Identify which cell holds the provided text, then report its [X, Y] central coordinate. 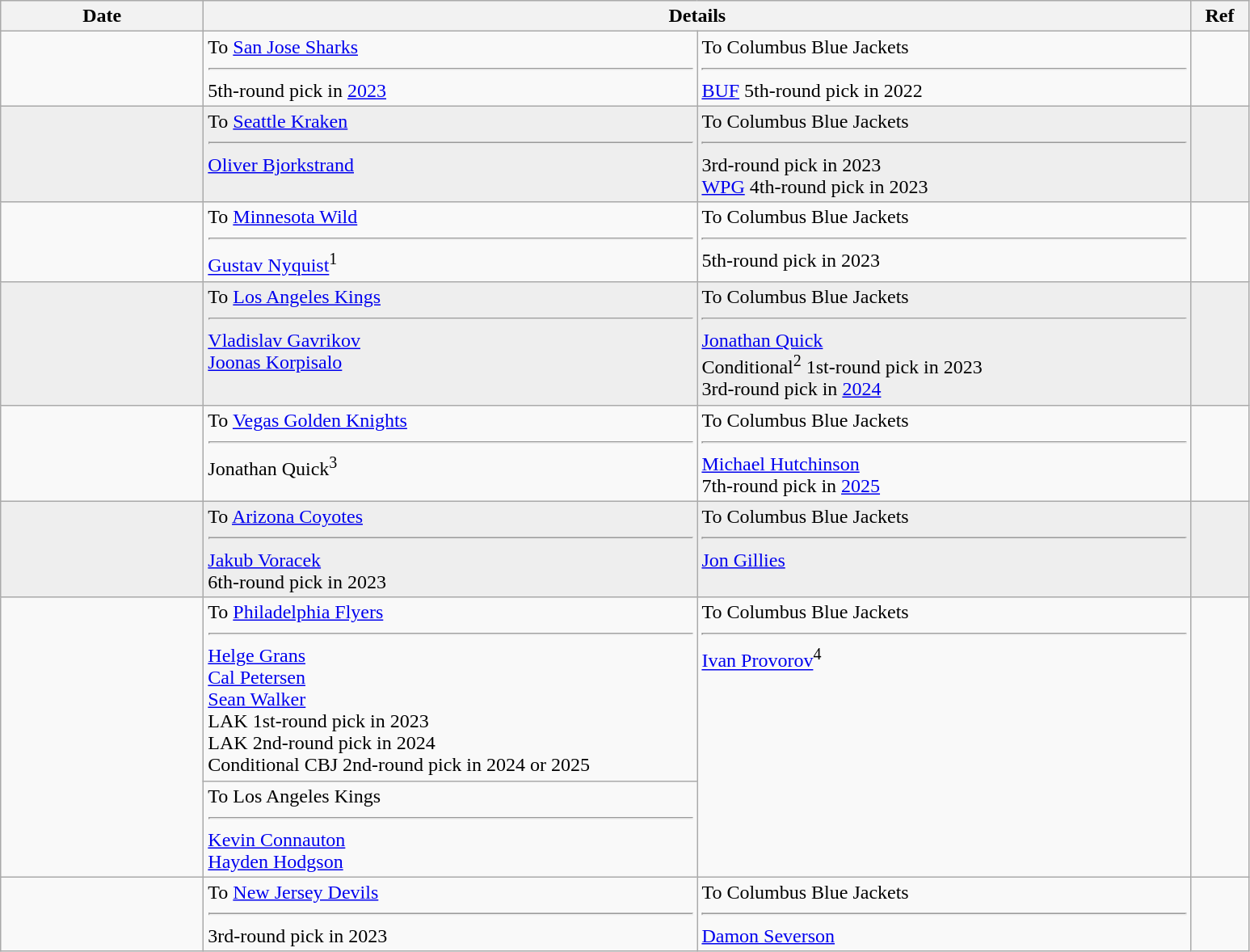
To Los Angeles KingsKevin ConnautonHayden Hodgson [451, 829]
Ref [1220, 16]
To Columbus Blue JacketsDamon Severson [944, 914]
To Seattle KrakenOliver Bjorkstrand [451, 154]
To Columbus Blue Jackets5th-round pick in 2023 [944, 242]
To Columbus Blue JacketsJon Gillies [944, 550]
To Minnesota WildGustav Nyquist1 [451, 242]
To Los Angeles KingsVladislav GavrikovJoonas Korpisalo [451, 343]
To Columbus Blue Jackets3rd-round pick in 2023WPG 4th-round pick in 2023 [944, 154]
To Columbus Blue JacketsMichael Hutchinson7th-round pick in 2025 [944, 453]
To Columbus Blue JacketsIvan Provorov4 [944, 737]
Date [102, 16]
To Columbus Blue JacketsJonathan QuickConditional2 1st-round pick in 20233rd-round pick in 2024 [944, 343]
To Arizona CoyotesJakub Voracek6th-round pick in 2023 [451, 550]
To Vegas Golden KnightsJonathan Quick3 [451, 453]
To San Jose Sharks5th-round pick in 2023 [451, 69]
To Columbus Blue JacketsBUF 5th-round pick in 2022 [944, 69]
To New Jersey Devils3rd-round pick in 2023 [451, 914]
Details [697, 16]
